Identify which cell holds the provided text, then report its (x, y) central coordinate. 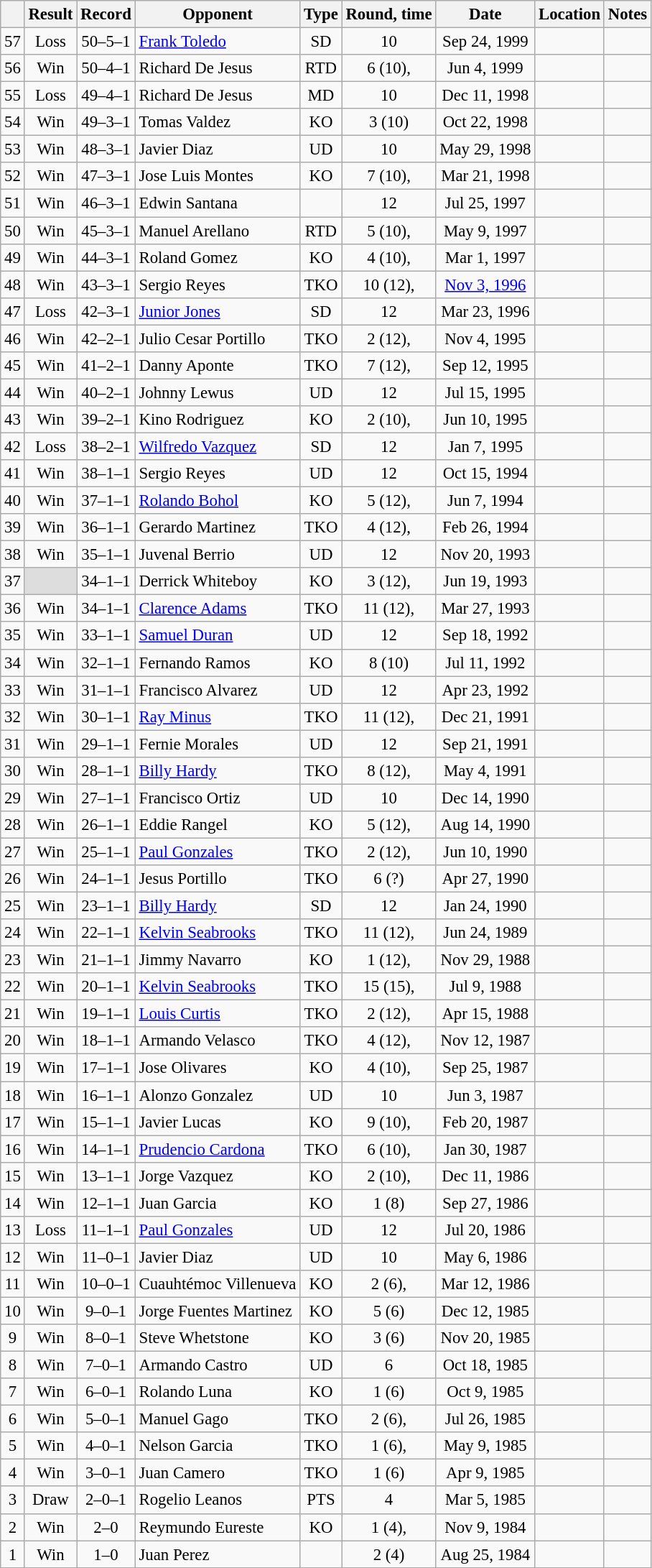
Frank Toledo (218, 42)
Cuauhtémoc Villenueva (218, 1284)
May 9, 1985 (485, 1446)
21–1–1 (106, 960)
16 (13, 1149)
Jesus Portillo (218, 879)
31–1–1 (106, 690)
1 (8) (389, 1203)
Samuel Duran (218, 636)
Nov 20, 1985 (485, 1338)
57 (13, 42)
Aug 14, 1990 (485, 825)
Dec 11, 1998 (485, 96)
5–0–1 (106, 1419)
Francisco Ortiz (218, 798)
3 (10) (389, 122)
1 (12), (389, 960)
Date (485, 14)
Nov 3, 1996 (485, 285)
34 (13, 663)
2 (13, 1527)
Armando Castro (218, 1365)
45–3–1 (106, 231)
13–1–1 (106, 1176)
Oct 15, 1994 (485, 474)
10–0–1 (106, 1284)
37 (13, 581)
11–0–1 (106, 1257)
26 (13, 879)
Jun 7, 1994 (485, 501)
42–3–1 (106, 311)
Record (106, 14)
Apr 15, 1988 (485, 1014)
Jul 11, 1992 (485, 663)
50–4–1 (106, 68)
23 (13, 960)
Dec 12, 1985 (485, 1311)
Reymundo Eureste (218, 1527)
May 29, 1998 (485, 149)
Jul 25, 1997 (485, 203)
3 (6) (389, 1338)
13 (13, 1230)
41 (13, 474)
43–3–1 (106, 285)
Fernando Ramos (218, 663)
46 (13, 338)
40–2–1 (106, 392)
Manuel Arellano (218, 231)
Jorge Vazquez (218, 1176)
Location (570, 14)
Fernie Morales (218, 744)
47 (13, 311)
26–1–1 (106, 825)
Jul 15, 1995 (485, 392)
44–3–1 (106, 257)
15 (13, 1176)
Juan Garcia (218, 1203)
4–0–1 (106, 1446)
Prudencio Cardona (218, 1149)
Sep 12, 1995 (485, 366)
Danny Aponte (218, 366)
19–1–1 (106, 1014)
Jul 26, 1985 (485, 1419)
5 (13, 1446)
Nov 9, 1984 (485, 1527)
52 (13, 176)
33–1–1 (106, 636)
23–1–1 (106, 906)
Jorge Fuentes Martinez (218, 1311)
Nov 20, 1993 (485, 555)
7 (10), (389, 176)
Apr 9, 1985 (485, 1473)
Manuel Gago (218, 1419)
Jimmy Navarro (218, 960)
Derrick Whiteboy (218, 581)
8–0–1 (106, 1338)
1 (4), (389, 1527)
49 (13, 257)
Sep 21, 1991 (485, 744)
5 (6) (389, 1311)
47–3–1 (106, 176)
41–2–1 (106, 366)
Rolando Bohol (218, 501)
21 (13, 1014)
29–1–1 (106, 744)
38–2–1 (106, 446)
Jan 30, 1987 (485, 1149)
9 (10), (389, 1122)
45 (13, 366)
6–0–1 (106, 1392)
Jul 20, 1986 (485, 1230)
PTS (321, 1500)
5 (10), (389, 231)
Nelson Garcia (218, 1446)
Francisco Alvarez (218, 690)
29 (13, 798)
Dec 21, 1991 (485, 716)
Mar 27, 1993 (485, 609)
43 (13, 420)
Mar 12, 1986 (485, 1284)
Jose Olivares (218, 1068)
May 6, 1986 (485, 1257)
9 (13, 1338)
Juvenal Berrio (218, 555)
Oct 22, 1998 (485, 122)
22 (13, 987)
17 (13, 1122)
Dec 14, 1990 (485, 798)
Sep 27, 1986 (485, 1203)
1 (13, 1554)
Sep 24, 1999 (485, 42)
55 (13, 96)
Javier Lucas (218, 1122)
Gerardo Martinez (218, 527)
Edwin Santana (218, 203)
Sep 25, 1987 (485, 1068)
8 (12), (389, 771)
Kino Rodriguez (218, 420)
Jun 10, 1990 (485, 852)
Mar 5, 1985 (485, 1500)
1–0 (106, 1554)
Result (50, 14)
Rogelio Leanos (218, 1500)
38 (13, 555)
48 (13, 285)
49–3–1 (106, 122)
32 (13, 716)
Jun 19, 1993 (485, 581)
17–1–1 (106, 1068)
7 (12), (389, 366)
Nov 12, 1987 (485, 1041)
18–1–1 (106, 1041)
27–1–1 (106, 798)
39–2–1 (106, 420)
Wilfredo Vazquez (218, 446)
50 (13, 231)
Johnny Lewus (218, 392)
1 (6), (389, 1446)
Dec 11, 1986 (485, 1176)
May 9, 1997 (485, 231)
3 (12), (389, 581)
54 (13, 122)
Juan Camero (218, 1473)
Clarence Adams (218, 609)
Alonzo Gonzalez (218, 1095)
Tomas Valdez (218, 122)
Jan 7, 1995 (485, 446)
22–1–1 (106, 933)
6 (?) (389, 879)
39 (13, 527)
8 (13, 1365)
Steve Whetstone (218, 1338)
28 (13, 825)
Feb 26, 1994 (485, 527)
Eddie Rangel (218, 825)
Feb 20, 1987 (485, 1122)
50–5–1 (106, 42)
Mar 23, 1996 (485, 311)
Nov 29, 1988 (485, 960)
8 (10) (389, 663)
25–1–1 (106, 852)
44 (13, 392)
19 (13, 1068)
12–1–1 (106, 1203)
3–0–1 (106, 1473)
Round, time (389, 14)
33 (13, 690)
Oct 18, 1985 (485, 1365)
9–0–1 (106, 1311)
30–1–1 (106, 716)
Mar 1, 1997 (485, 257)
Mar 21, 1998 (485, 176)
35–1–1 (106, 555)
20 (13, 1041)
Ray Minus (218, 716)
27 (13, 852)
30 (13, 771)
56 (13, 68)
Nov 4, 1995 (485, 338)
Apr 27, 1990 (485, 879)
46–3–1 (106, 203)
May 4, 1991 (485, 771)
3 (13, 1500)
2–0–1 (106, 1500)
42 (13, 446)
11 (13, 1284)
Apr 23, 1992 (485, 690)
20–1–1 (106, 987)
Louis Curtis (218, 1014)
53 (13, 149)
Jun 24, 1989 (485, 933)
2–0 (106, 1527)
Type (321, 14)
MD (321, 96)
24–1–1 (106, 879)
Junior Jones (218, 311)
2 (4) (389, 1554)
48–3–1 (106, 149)
24 (13, 933)
Roland Gomez (218, 257)
Juan Perez (218, 1554)
36 (13, 609)
Aug 25, 1984 (485, 1554)
37–1–1 (106, 501)
Julio Cesar Portillo (218, 338)
Jan 24, 1990 (485, 906)
51 (13, 203)
Notes (628, 14)
7 (13, 1392)
11–1–1 (106, 1230)
15 (15), (389, 987)
Jun 10, 1995 (485, 420)
36–1–1 (106, 527)
Rolando Luna (218, 1392)
25 (13, 906)
16–1–1 (106, 1095)
Jun 3, 1987 (485, 1095)
Opponent (218, 14)
15–1–1 (106, 1122)
18 (13, 1095)
42–2–1 (106, 338)
35 (13, 636)
Sep 18, 1992 (485, 636)
7–0–1 (106, 1365)
32–1–1 (106, 663)
40 (13, 501)
10 (12), (389, 285)
49–4–1 (106, 96)
31 (13, 744)
14 (13, 1203)
38–1–1 (106, 474)
Armando Velasco (218, 1041)
28–1–1 (106, 771)
Jose Luis Montes (218, 176)
Draw (50, 1500)
Oct 9, 1985 (485, 1392)
Jun 4, 1999 (485, 68)
14–1–1 (106, 1149)
Jul 9, 1988 (485, 987)
